Return [x, y] of the center of cell containing provided text 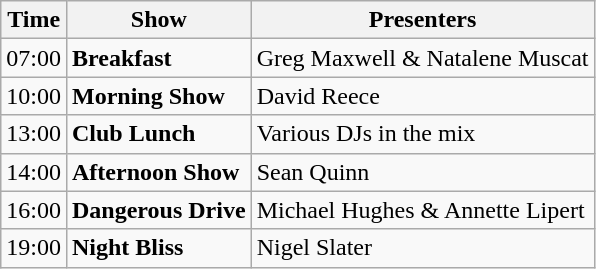
Sean Quinn [422, 172]
Nigel Slater [422, 248]
13:00 [34, 134]
10:00 [34, 96]
Breakfast [158, 58]
Michael Hughes & Annette Lipert [422, 210]
14:00 [34, 172]
Show [158, 20]
Night Bliss [158, 248]
Afternoon Show [158, 172]
Greg Maxwell & Natalene Muscat [422, 58]
Presenters [422, 20]
Morning Show [158, 96]
Club Lunch [158, 134]
19:00 [34, 248]
Dangerous Drive [158, 210]
Time [34, 20]
Various DJs in the mix [422, 134]
07:00 [34, 58]
David Reece [422, 96]
16:00 [34, 210]
